Output the [x, y] coordinate of the center of the cell containing the given text.  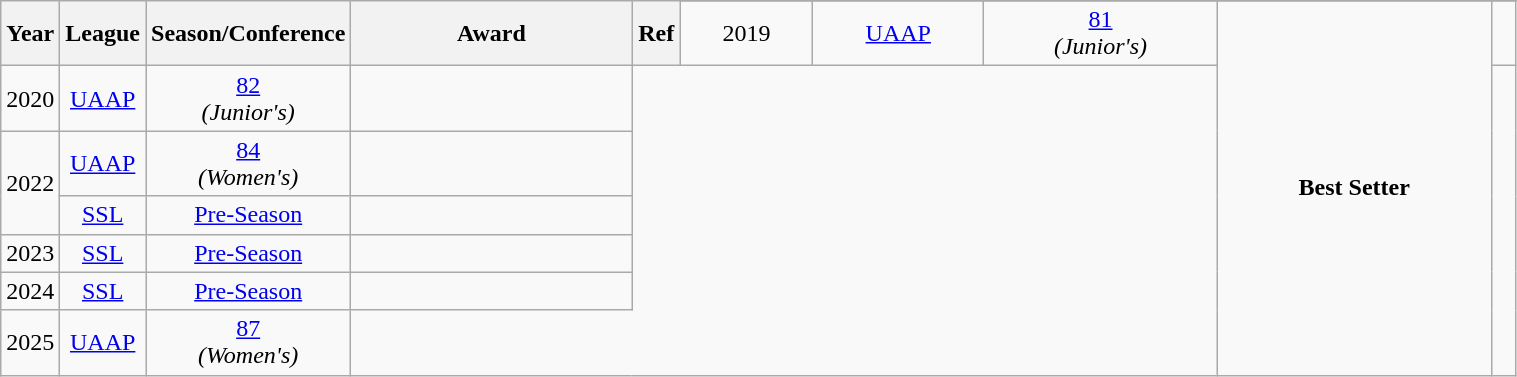
2020 [30, 98]
Ref [656, 34]
84(Women's) [248, 164]
2019 [746, 34]
2022 [30, 182]
2023 [30, 253]
Year [30, 34]
2025 [30, 342]
82(Junior's) [248, 98]
87 (Women's) [248, 342]
Season/Conference [248, 34]
81(Junior's) [1100, 34]
Award [492, 34]
League [103, 34]
Best Setter [1354, 188]
2024 [30, 291]
